From the cell containing the given text, extract its center point as (X, Y) coordinate. 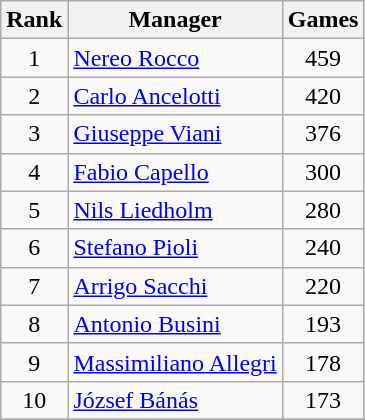
280 (323, 210)
Rank (34, 20)
4 (34, 172)
7 (34, 286)
Massimiliano Allegri (175, 362)
Games (323, 20)
8 (34, 324)
Carlo Ancelotti (175, 96)
459 (323, 58)
6 (34, 248)
240 (323, 248)
2 (34, 96)
József Bánás (175, 400)
Fabio Capello (175, 172)
5 (34, 210)
Giuseppe Viani (175, 134)
173 (323, 400)
178 (323, 362)
Stefano Pioli (175, 248)
300 (323, 172)
3 (34, 134)
10 (34, 400)
376 (323, 134)
Arrigo Sacchi (175, 286)
1 (34, 58)
Manager (175, 20)
9 (34, 362)
Antonio Busini (175, 324)
420 (323, 96)
Nereo Rocco (175, 58)
193 (323, 324)
Nils Liedholm (175, 210)
220 (323, 286)
